Detect which cell encompasses the target text, then output its [X, Y] center coordinate. 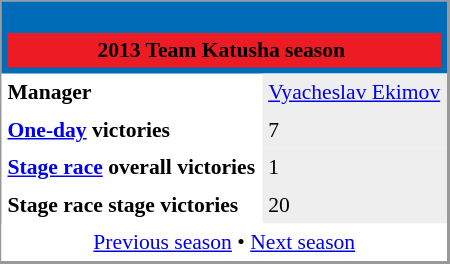
7 [354, 130]
1 [354, 167]
Vyacheslav Ekimov [354, 93]
Previous season • Next season [225, 243]
Stage race overall victories [132, 167]
One-day victories [132, 130]
Manager [132, 93]
Stage race stage victories [132, 205]
20 [354, 205]
